Return the [X, Y] coordinate for the center point of the cell that contains the specified text.  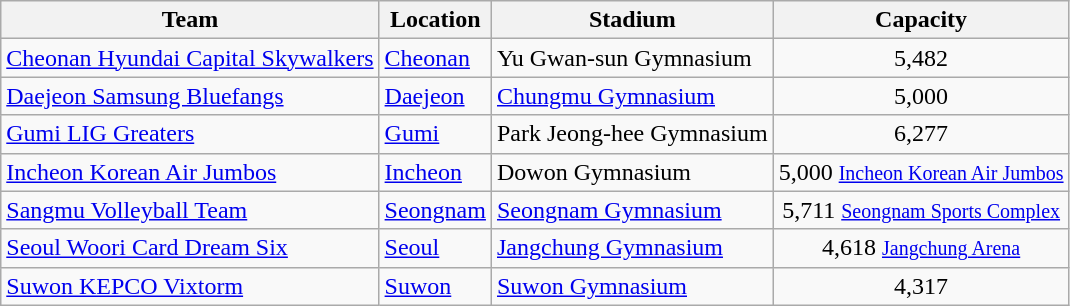
Dowon Gymnasium [632, 172]
5,711 Seongnam Sports Complex [921, 210]
Seongnam Gymnasium [632, 210]
Daejeon Samsung Bluefangs [190, 96]
Yu Gwan-sun Gymnasium [632, 58]
4,317 [921, 286]
Jangchung Gymnasium [632, 248]
5,000 Incheon Korean Air Jumbos [921, 172]
Cheonan [435, 58]
Gumi LIG Greaters [190, 134]
Seoul [435, 248]
Suwon Gymnasium [632, 286]
Park Jeong-hee Gymnasium [632, 134]
Seoul Woori Card Dream Six [190, 248]
Incheon [435, 172]
5,482 [921, 58]
Team [190, 20]
Location [435, 20]
Stadium [632, 20]
Capacity [921, 20]
Sangmu Volleyball Team [190, 210]
Cheonan Hyundai Capital Skywalkers [190, 58]
4,618 Jangchung Arena [921, 248]
Seongnam [435, 210]
Daejeon [435, 96]
5,000 [921, 96]
Chungmu Gymnasium [632, 96]
Suwon [435, 286]
Gumi [435, 134]
Suwon KEPCO Vixtorm [190, 286]
6,277 [921, 134]
Incheon Korean Air Jumbos [190, 172]
